Extract the [x, y] coordinate from the center of the cell holding the provided text.  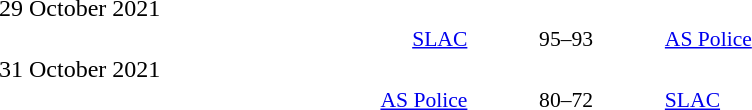
95–93 [566, 38]
